Capture the cell that displays the provided text and extract its (X, Y) central coordinate. 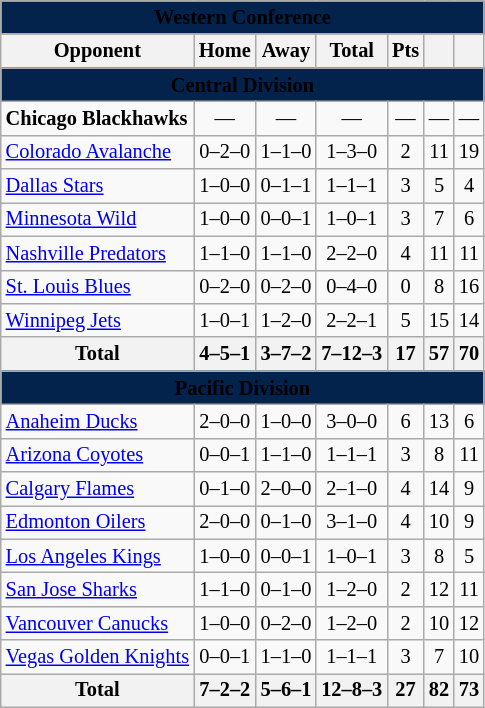
13 (439, 421)
Western Conference (242, 17)
Away (286, 51)
3–1–0 (352, 522)
Minnesota Wild (98, 219)
82 (439, 690)
2–1–0 (352, 489)
4–5–1 (225, 354)
Chicago Blackhawks (98, 118)
Central Division (242, 85)
Pts (406, 51)
5–6–1 (286, 690)
15 (439, 320)
19 (469, 152)
16 (469, 287)
St. Louis Blues (98, 287)
27 (406, 690)
17 (406, 354)
73 (469, 690)
12–8–3 (352, 690)
Opponent (98, 51)
1–3–0 (352, 152)
7–2–2 (225, 690)
Winnipeg Jets (98, 320)
Vancouver Canucks (98, 623)
Vegas Golden Knights (98, 657)
Colorado Avalanche (98, 152)
Anaheim Ducks (98, 421)
Calgary Flames (98, 489)
Los Angeles Kings (98, 556)
3–0–0 (352, 421)
3–7–2 (286, 354)
Arizona Coyotes (98, 455)
Edmonton Oilers (98, 522)
Nashville Predators (98, 253)
0–4–0 (352, 287)
2–2–1 (352, 320)
Dallas Stars (98, 186)
San Jose Sharks (98, 589)
Home (225, 51)
57 (439, 354)
70 (469, 354)
7–12–3 (352, 354)
Pacific Division (242, 388)
0–1–1 (286, 186)
2–2–0 (352, 253)
0 (406, 287)
